Search for the cell housing the specified text and yield its (X, Y) center coordinate. 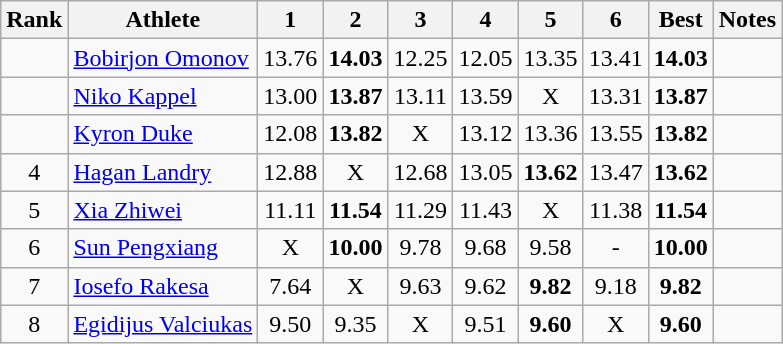
9.35 (356, 324)
11.43 (486, 210)
9.50 (290, 324)
12.68 (420, 172)
3 (420, 20)
13.12 (486, 134)
7.64 (290, 286)
Rank (34, 20)
9.18 (616, 286)
13.47 (616, 172)
13.59 (486, 96)
1 (290, 20)
13.31 (616, 96)
Iosefo Rakesa (163, 286)
13.41 (616, 58)
11.38 (616, 210)
13.00 (290, 96)
Best (680, 20)
13.11 (420, 96)
12.08 (290, 134)
Sun Pengxiang (163, 248)
13.35 (550, 58)
Egidijus Valciukas (163, 324)
Notes (747, 20)
8 (34, 324)
2 (356, 20)
Kyron Duke (163, 134)
Hagan Landry (163, 172)
13.76 (290, 58)
9.58 (550, 248)
13.36 (550, 134)
13.55 (616, 134)
11.29 (420, 210)
12.88 (290, 172)
Athlete (163, 20)
Niko Kappel (163, 96)
9.63 (420, 286)
Bobirjon Omonov (163, 58)
12.25 (420, 58)
12.05 (486, 58)
13.05 (486, 172)
9.51 (486, 324)
9.62 (486, 286)
- (616, 248)
9.78 (420, 248)
9.68 (486, 248)
Xia Zhiwei (163, 210)
11.11 (290, 210)
7 (34, 286)
